Pinpoint the cell where the given text exists, returning its (X, Y) midpoint coordinate. 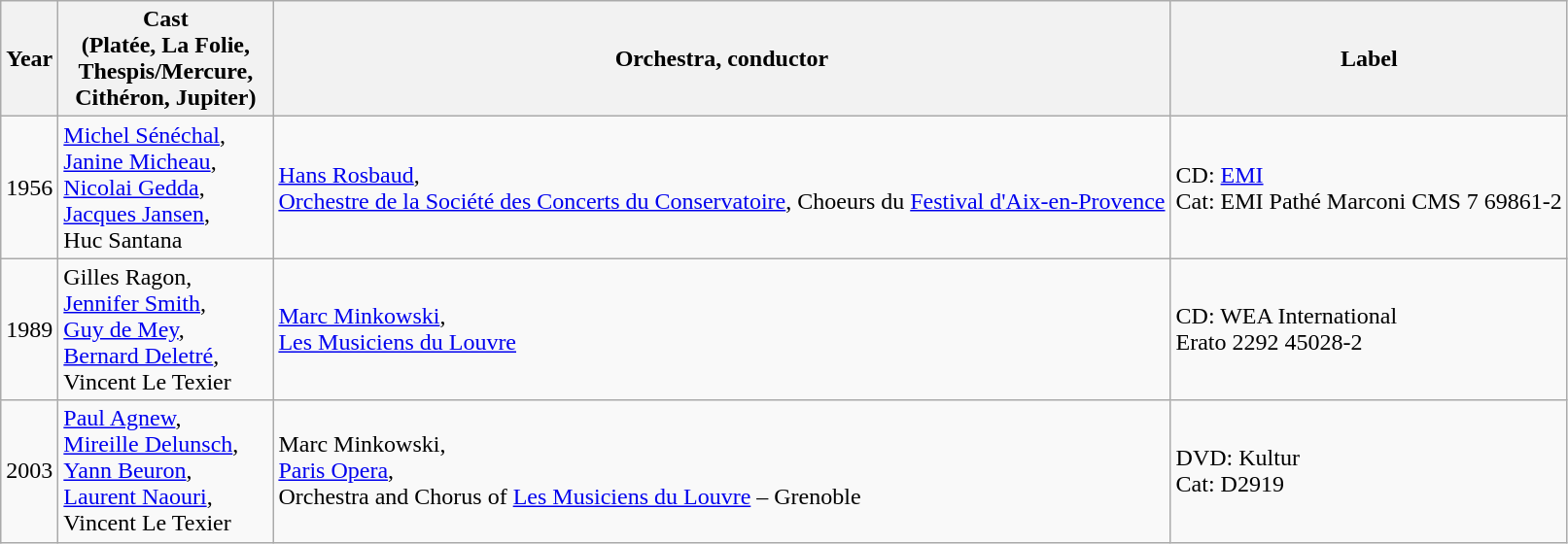
Gilles Ragon,Jennifer Smith,Guy de Mey,Bernard Deletré,Vincent Le Texier (165, 329)
Orchestra, conductor (721, 58)
Marc Minkowski,Paris Opera,Orchestra and Chorus of Les Musiciens du Louvre – Grenoble (721, 471)
DVD: KulturCat: D2919 (1369, 471)
1956 (29, 187)
Year (29, 58)
Cast(Platée, La Folie, Thespis/Mercure, Cithéron, Jupiter) (165, 58)
Michel Sénéchal,Janine Micheau,Nicolai Gedda,Jacques Jansen,Huc Santana (165, 187)
2003 (29, 471)
CD: WEA International Erato 2292 45028-2 (1369, 329)
Marc Minkowski,Les Musiciens du Louvre (721, 329)
Hans Rosbaud,Orchestre de la Société des Concerts du Conservatoire, Choeurs du Festival d'Aix-en-Provence (721, 187)
Paul Agnew,Mireille Delunsch,Yann Beuron,Laurent Naouri,Vincent Le Texier (165, 471)
Label (1369, 58)
1989 (29, 329)
CD: EMICat: EMI Pathé Marconi CMS 7 69861-2 (1369, 187)
